Provide the (x, y) coordinate of the cell's center where the given text is located.  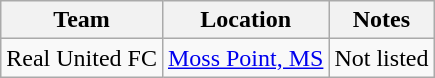
Notes (382, 20)
Moss Point, MS (245, 58)
Team (82, 20)
Not listed (382, 58)
Location (245, 20)
Real United FC (82, 58)
